Search for the cell housing the specified text and yield its (X, Y) center coordinate. 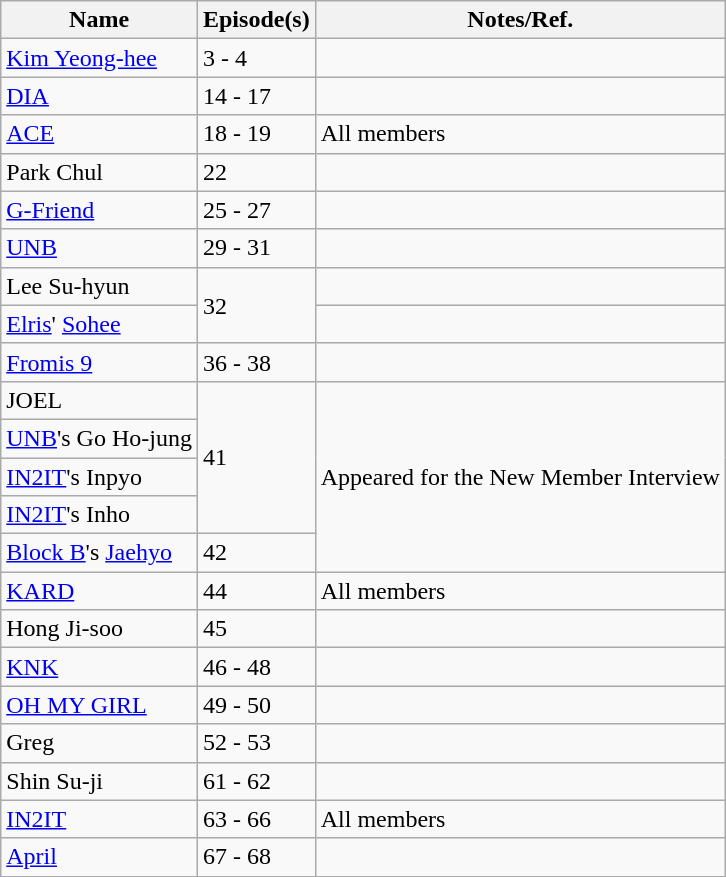
14 - 17 (256, 96)
Kim Yeong-hee (100, 58)
Greg (100, 743)
22 (256, 172)
Appeared for the New Member Interview (520, 476)
Name (100, 20)
Fromis 9 (100, 362)
IN2IT's Inho (100, 515)
45 (256, 629)
61 - 62 (256, 781)
Block B's Jaehyo (100, 553)
52 - 53 (256, 743)
JOEL (100, 400)
UNB's Go Ho-jung (100, 438)
Lee Su-hyun (100, 286)
42 (256, 553)
April (100, 857)
44 (256, 591)
Park Chul (100, 172)
18 - 19 (256, 134)
36 - 38 (256, 362)
ACE (100, 134)
Hong Ji-soo (100, 629)
IN2IT (100, 819)
63 - 66 (256, 819)
41 (256, 457)
Shin Su-ji (100, 781)
3 - 4 (256, 58)
Elris' Sohee (100, 324)
KARD (100, 591)
67 - 68 (256, 857)
25 - 27 (256, 210)
49 - 50 (256, 705)
Episode(s) (256, 20)
G-Friend (100, 210)
32 (256, 305)
IN2IT's Inpyo (100, 477)
46 - 48 (256, 667)
29 - 31 (256, 248)
Notes/Ref. (520, 20)
OH MY GIRL (100, 705)
DIA (100, 96)
KNK (100, 667)
UNB (100, 248)
